Scan for the cell matching the given text and deliver its [X, Y] coordinate at center. 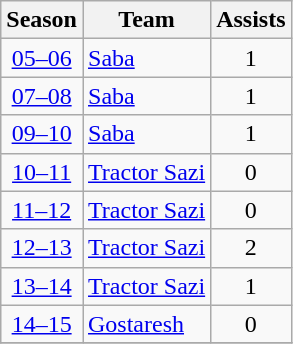
12–13 [42, 248]
13–14 [42, 286]
05–06 [42, 58]
Season [42, 20]
07–08 [42, 96]
2 [251, 248]
11–12 [42, 210]
10–11 [42, 172]
Gostaresh [146, 324]
09–10 [42, 134]
14–15 [42, 324]
Assists [251, 20]
Team [146, 20]
